Identify which cell holds the provided text, then report its [x, y] central coordinate. 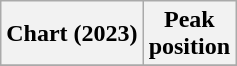
Peakposition [189, 34]
Chart (2023) [72, 34]
